Return (X, Y) of the center of cell containing provided text 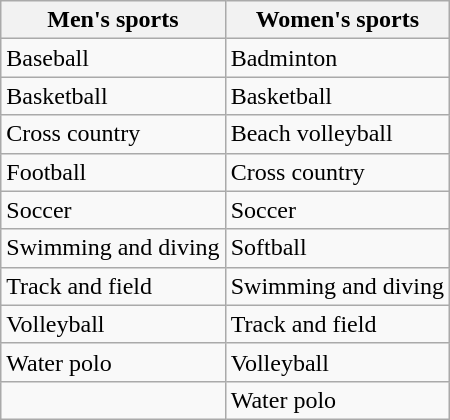
Beach volleyball (337, 134)
Badminton (337, 58)
Men's sports (113, 20)
Baseball (113, 58)
Women's sports (337, 20)
Softball (337, 248)
Football (113, 172)
